Provide the [x, y] coordinate of the cell's center where the given text is located.  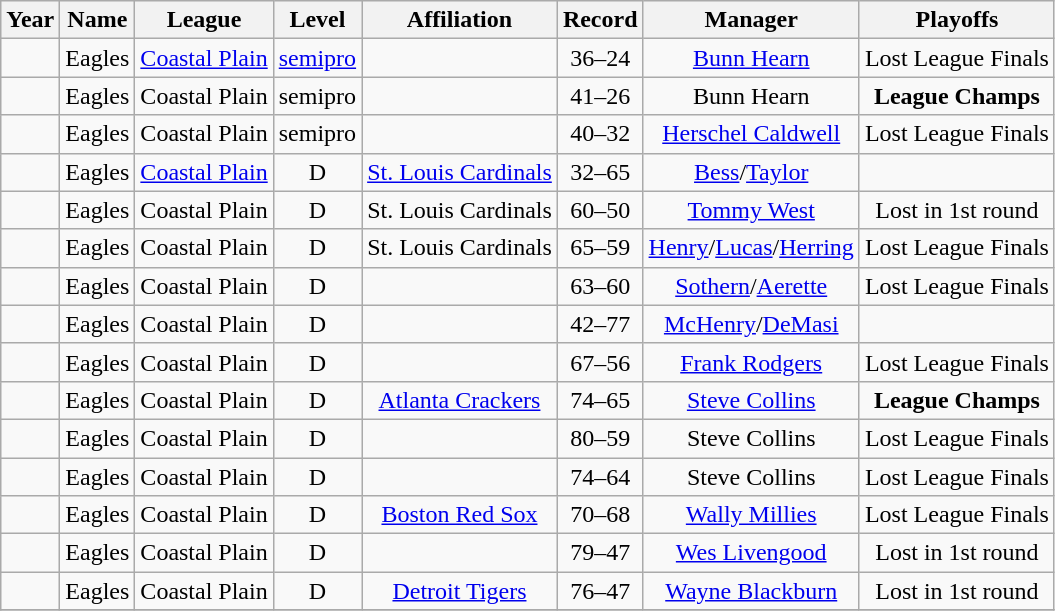
42–77 [600, 324]
76–47 [600, 591]
Wes Livengood [751, 553]
36–24 [600, 58]
McHenry/DeMasi [751, 324]
74–64 [600, 477]
80–59 [600, 438]
Manager [751, 20]
Frank Rodgers [751, 362]
70–68 [600, 515]
Wayne Blackburn [751, 591]
67–56 [600, 362]
Boston Red Sox [460, 515]
Affiliation [460, 20]
Record [600, 20]
60–50 [600, 210]
Tommy West [751, 210]
40–32 [600, 134]
Henry/Lucas/Herring [751, 248]
Playoffs [956, 20]
Detroit Tigers [460, 591]
Level [317, 20]
41–26 [600, 96]
Name [98, 20]
Bess/Taylor [751, 172]
63–60 [600, 286]
League [204, 20]
74–65 [600, 400]
65–59 [600, 248]
Sothern/Aerette [751, 286]
Herschel Caldwell [751, 134]
Atlanta Crackers [460, 400]
Wally Millies [751, 515]
79–47 [600, 553]
Year [30, 20]
32–65 [600, 172]
